Return [x, y] of the center of cell containing provided text 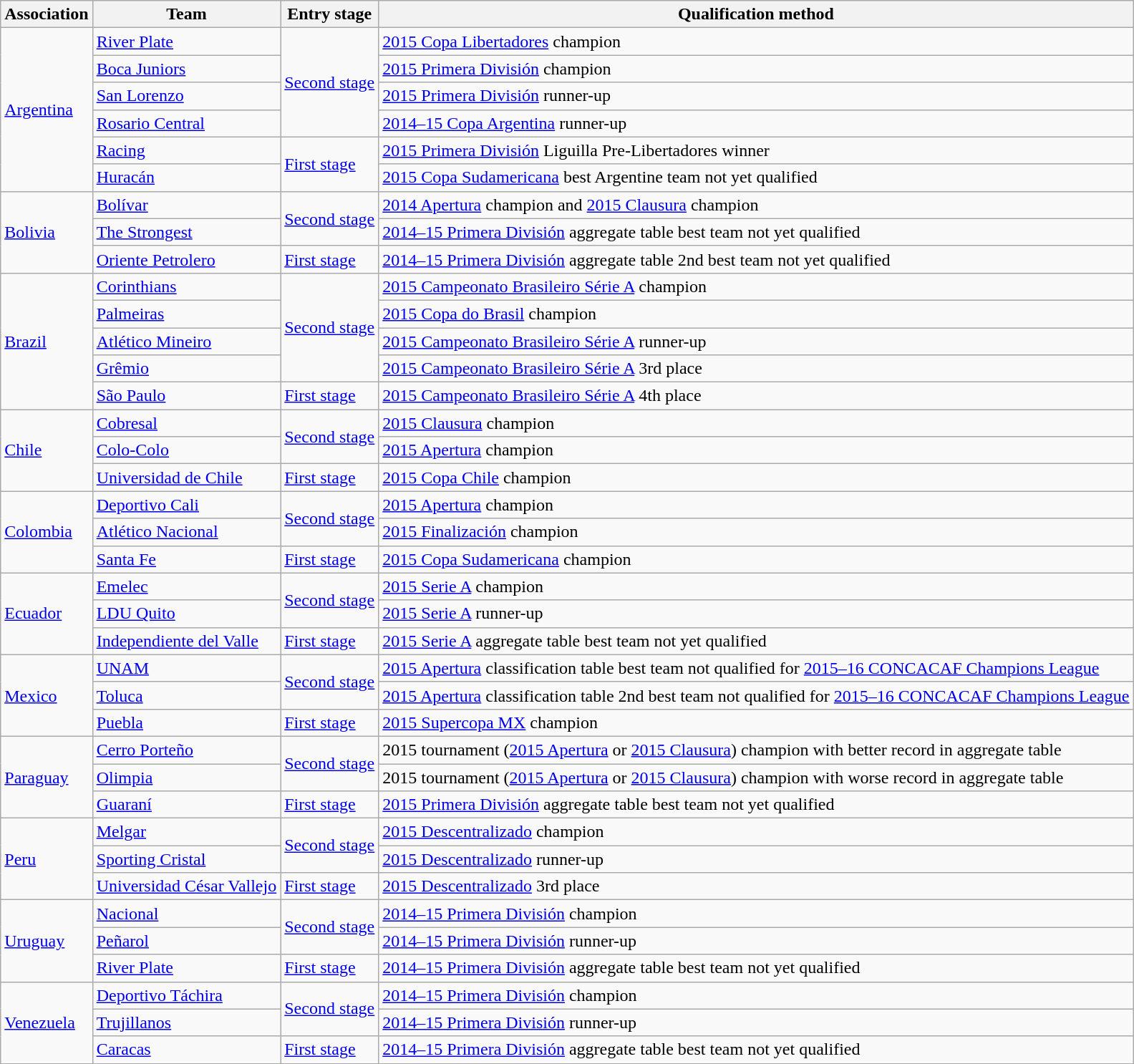
Colombia [47, 532]
2015 Apertura classification table best team not qualified for 2015–16 CONCACAF Champions League [756, 668]
Bolivia [47, 232]
Universidad de Chile [186, 478]
LDU Quito [186, 614]
Qualification method [756, 14]
Olimpia [186, 777]
Guaraní [186, 805]
San Lorenzo [186, 96]
Rosario Central [186, 123]
Cerro Porteño [186, 750]
2015 Copa do Brasil champion [756, 314]
Racing [186, 150]
Brazil [47, 341]
2015 Primera División Liguilla Pre-Libertadores winner [756, 150]
Puebla [186, 722]
Oriente Petrolero [186, 259]
Universidad César Vallejo [186, 886]
Palmeiras [186, 314]
Santa Fe [186, 559]
Entry stage [329, 14]
2015 Serie A runner-up [756, 614]
Team [186, 14]
2015 tournament (2015 Apertura or 2015 Clausura) champion with better record in aggregate table [756, 750]
2015 Finalización champion [756, 532]
UNAM [186, 668]
2015 Primera División champion [756, 69]
2015 Campeonato Brasileiro Série A runner-up [756, 342]
2015 Descentralizado runner-up [756, 859]
2015 Copa Sudamericana best Argentine team not yet qualified [756, 178]
2015 Clausura champion [756, 423]
2015 Copa Sudamericana champion [756, 559]
Bolívar [186, 205]
Emelec [186, 586]
2015 Campeonato Brasileiro Série A champion [756, 286]
2015 Descentralizado 3rd place [756, 886]
Argentina [47, 110]
Trujillanos [186, 1022]
Association [47, 14]
Deportivo Táchira [186, 995]
2015 Apertura classification table 2nd best team not qualified for 2015–16 CONCACAF Champions League [756, 695]
Corinthians [186, 286]
2014–15 Primera División aggregate table 2nd best team not yet qualified [756, 259]
Cobresal [186, 423]
2015 Descentralizado champion [756, 832]
2015 Campeonato Brasileiro Série A 3rd place [756, 369]
Deportivo Cali [186, 505]
2015 Primera División runner-up [756, 96]
2014–15 Copa Argentina runner-up [756, 123]
2015 tournament (2015 Apertura or 2015 Clausura) champion with worse record in aggregate table [756, 777]
Huracán [186, 178]
2015 Copa Libertadores champion [756, 42]
2015 Serie A champion [756, 586]
2014 Apertura champion and 2015 Clausura champion [756, 205]
2015 Serie A aggregate table best team not yet qualified [756, 641]
Sporting Cristal [186, 859]
Melgar [186, 832]
Paraguay [47, 777]
Mexico [47, 695]
Uruguay [47, 941]
Caracas [186, 1050]
Nacional [186, 914]
Boca Juniors [186, 69]
Atlético Mineiro [186, 342]
Peru [47, 859]
Toluca [186, 695]
2015 Campeonato Brasileiro Série A 4th place [756, 396]
2015 Copa Chile champion [756, 478]
The Strongest [186, 232]
Venezuela [47, 1022]
São Paulo [186, 396]
Grêmio [186, 369]
Independiente del Valle [186, 641]
Peñarol [186, 941]
Chile [47, 450]
Colo-Colo [186, 450]
2015 Primera División aggregate table best team not yet qualified [756, 805]
Atlético Nacional [186, 532]
Ecuador [47, 614]
2015 Supercopa MX champion [756, 722]
